Capture the cell that displays the provided text and extract its (X, Y) central coordinate. 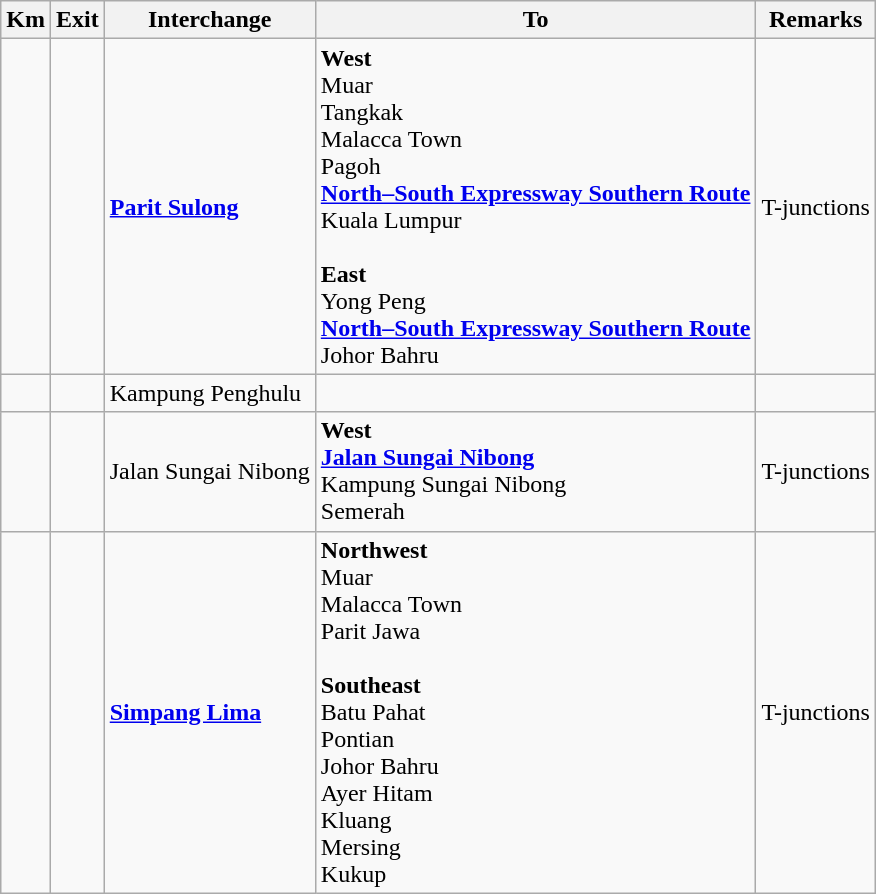
Simpang Lima (210, 712)
Remarks (816, 20)
Km (26, 20)
Interchange (210, 20)
Exit (77, 20)
Northwest Muar Malacca Town Parit JawaSoutheast Batu Pahat Pontian Johor Bahru Ayer Hitam Kluang Mersing Kukup (536, 712)
Kampung Penghulu (210, 393)
West Jalan Sungai NibongKampung Sungai NibongSemerah (536, 472)
To (536, 20)
Jalan Sungai Nibong (210, 472)
Parit Sulong (210, 206)
West Muar Tangkak Malacca Town Pagoh North–South Expressway Southern RouteKuala LumpurEast Yong Peng North–South Expressway Southern RouteJohor Bahru (536, 206)
